For the text-containing cell, return its midpoint in (x, y) coordinate format. 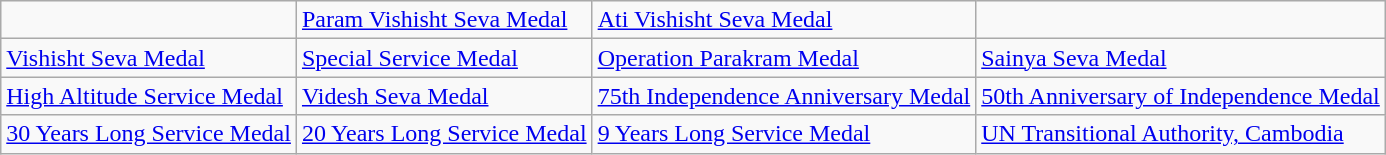
30 Years Long Service Medal (149, 134)
9 Years Long Service Medal (784, 134)
Sainya Seva Medal (1181, 58)
Ati Vishisht Seva Medal (784, 20)
20 Years Long Service Medal (444, 134)
UN Transitional Authority, Cambodia (1181, 134)
50th Anniversary of Independence Medal (1181, 96)
Vishisht Seva Medal (149, 58)
75th Independence Anniversary Medal (784, 96)
Operation Parakram Medal (784, 58)
Videsh Seva Medal (444, 96)
Param Vishisht Seva Medal (444, 20)
High Altitude Service Medal (149, 96)
Special Service Medal (444, 58)
